From the cell containing the given text, extract its center point as [x, y] coordinate. 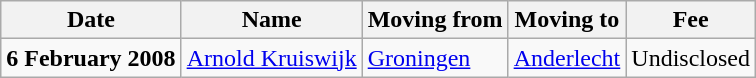
Moving from [435, 20]
Moving to [567, 20]
Anderlecht [567, 58]
Groningen [435, 58]
Undisclosed [691, 58]
Date [91, 20]
6 February 2008 [91, 58]
Arnold Kruiswijk [272, 58]
Fee [691, 20]
Name [272, 20]
